Capture the cell that displays the provided text and extract its (X, Y) central coordinate. 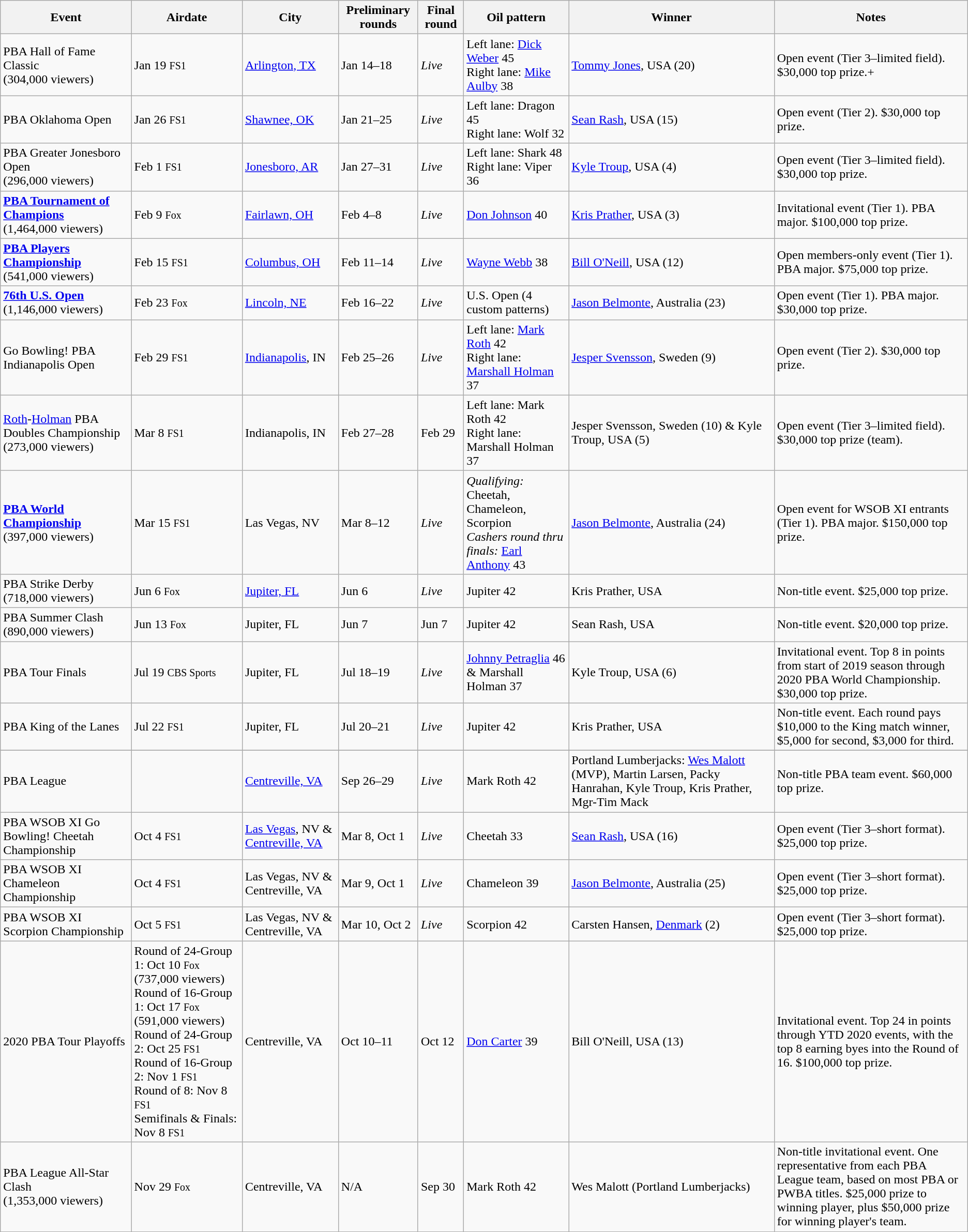
PBA WSOB XI Chameleon Championship (66, 884)
PBA Tournament of Champions (1,464,000 viewers) (66, 215)
Jesper Svensson, Sweden (9) (671, 357)
2020 PBA Tour Playoffs (66, 1041)
Don Johnson 40 (516, 215)
Mar 10, Oct 2 (378, 924)
Nov 29 Fox (187, 1187)
Jan 14–18 (378, 65)
Winner (671, 18)
Open event (Tier 3–limited field). $30,000 top prize (team). (871, 433)
Oct 5 FS1 (187, 924)
Jun 6 Fox (187, 590)
Bill O'Neill, USA (12) (671, 262)
Jun 13 Fox (187, 625)
Columbus, OH (290, 262)
Open event (Tier 3–limited field). $30,000 top prize.+ (871, 65)
PBA Greater Jonesboro Open (296,000 viewers) (66, 167)
Sean Rash, USA (671, 625)
Oil pattern (516, 18)
Jul 18–19 (378, 672)
PBA League (66, 782)
Jun 6 (378, 590)
Jan 21–25 (378, 119)
Non-title PBA team event. $60,000 top prize. (871, 782)
Sean Rash, USA (16) (671, 836)
Jason Belmonte, Australia (23) (671, 303)
Feb 27–28 (378, 433)
Open members-only event (Tier 1). PBA major. $75,000 top prize. (871, 262)
Final round (441, 18)
Shawnee, OK (290, 119)
Kyle Troup, USA (6) (671, 672)
PBA Tour Finals (66, 672)
Feb 29 (441, 433)
Mar 15 FS1 (187, 522)
Oct 10–11 (378, 1041)
Notes (871, 18)
Bill O'Neill, USA (13) (671, 1041)
Non-title event. $20,000 top prize. (871, 625)
Jul 22 FS1 (187, 727)
Sep 30 (441, 1187)
Feb 29 FS1 (187, 357)
Roth-Holman PBA Doubles Championship(273,000 viewers) (66, 433)
Feb 9 Fox (187, 215)
Portland Lumberjacks: Wes Malott (MVP), Martin Larsen, Packy Hanrahan, Kyle Troup, Kris Prather, Mgr-Tim Mack (671, 782)
Mar 8–12 (378, 522)
Jesper Svensson, Sweden (10) & Kyle Troup, USA (5) (671, 433)
Open event for WSOB XI entrants (Tier 1). PBA major. $150,000 top prize. (871, 522)
Mar 8 FS1 (187, 433)
Tommy Jones, USA (20) (671, 65)
Go Bowling! PBA Indianapolis Open (66, 357)
Jul 19 CBS Sports (187, 672)
Chameleon 39 (516, 884)
Scorpion 42 (516, 924)
Non-title event. Each round pays $10,000 to the King match winner, $5,000 for second, $3,000 for third. (871, 727)
Invitational event. Top 8 in points from start of 2019 season through 2020 PBA World Championship. $30,000 top prize. (871, 672)
PBA World Championship (397,000 viewers) (66, 522)
PBA Oklahoma Open (66, 119)
Invitational event. Top 24 in points through YTD 2020 events, with the top 8 earning byes into the Round of 16. $100,000 top prize. (871, 1041)
Wes Malott (Portland Lumberjacks) (671, 1187)
Airdate (187, 18)
Feb 23 Fox (187, 303)
Jason Belmonte, Australia (25) (671, 884)
Open event (Tier 1). PBA major. $30,000 top prize. (871, 303)
Mar 8, Oct 1 (378, 836)
Mar 9, Oct 1 (378, 884)
Fairlawn, OH (290, 215)
Feb 15 FS1 (187, 262)
Sean Rash, USA (15) (671, 119)
Invitational event (Tier 1). PBA major. $100,000 top prize. (871, 215)
PBA Summer Clash(890,000 viewers) (66, 625)
Kyle Troup, USA (4) (671, 167)
Jason Belmonte, Australia (24) (671, 522)
Feb 25–26 (378, 357)
Jul 20–21 (378, 727)
PBA WSOB XI Go Bowling! Cheetah Championship (66, 836)
Qualifying: Cheetah, Chameleon, ScorpionCashers round thru finals: Earl Anthony 43 (516, 522)
Feb 11–14 (378, 262)
Cheetah 33 (516, 836)
Jan 26 FS1 (187, 119)
Wayne Webb 38 (516, 262)
Johnny Petraglia 46 & Marshall Holman 37 (516, 672)
Kris Prather, USA (3) (671, 215)
Feb 4–8 (378, 215)
City (290, 18)
Preliminary rounds (378, 18)
Lincoln, NE (290, 303)
PBA WSOB XI Scorpion Championship (66, 924)
Don Carter 39 (516, 1041)
Left lane: Dragon 45Right lane: Wolf 32 (516, 119)
Jan 19 FS1 (187, 65)
Arlington, TX (290, 65)
Oct 12 (441, 1041)
Left lane: Dick Weber 45Right lane: Mike Aulby 38 (516, 65)
PBA Strike Derby(718,000 viewers) (66, 590)
Jonesboro, AR (290, 167)
Jan 27–31 (378, 167)
Carsten Hansen, Denmark (2) (671, 924)
Open event (Tier 3–limited field). $30,000 top prize. (871, 167)
Feb 16–22 (378, 303)
Event (66, 18)
PBA League All-Star Clash(1,353,000 viewers) (66, 1187)
PBA Hall of Fame Classic (304,000 viewers) (66, 65)
Non-title event. $25,000 top prize. (871, 590)
N/A (378, 1187)
Las Vegas, NV (290, 522)
76th U.S. Open (1,146,000 viewers) (66, 303)
Feb 1 FS1 (187, 167)
PBA Players Championship (541,000 viewers) (66, 262)
Sep 26–29 (378, 782)
U.S. Open (4 custom patterns) (516, 303)
Left lane: Shark 48Right lane: Viper 36 (516, 167)
PBA King of the Lanes (66, 727)
